Find where the given text appears and provide that cell's center as [x, y] coordinate. 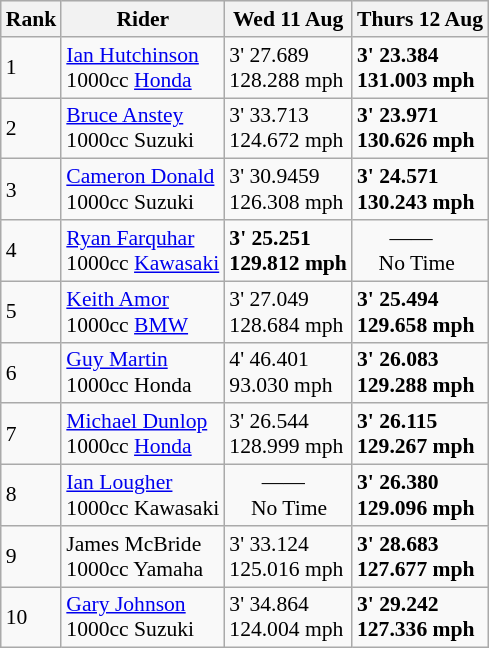
3' 26.083 129.288 mph [420, 372]
Keith Amor 1000cc BMW [142, 312]
Thurs 12 Aug [420, 19]
3' 26.544 128.999 mph [288, 434]
3' 26.115 129.267 mph [420, 434]
3 [32, 190]
3' 26.380 129.096 mph [420, 496]
3' 34.864 124.004 mph [288, 618]
Gary Johnson 1000cc Suzuki [142, 618]
3' 25.494 129.658 mph [420, 312]
Ian Hutchinson 1000cc Honda [142, 68]
4 [32, 250]
James McBride 1000cc Yamaha [142, 556]
8 [32, 496]
Cameron Donald 1000cc Suzuki [142, 190]
3' 33.124 125.016 mph [288, 556]
3' 24.571 130.243 mph [420, 190]
1 [32, 68]
Ryan Farquhar 1000cc Kawasaki [142, 250]
3' 27.689 128.288 mph [288, 68]
3' 30.9459 126.308 mph [288, 190]
3' 25.251 129.812 mph [288, 250]
6 [32, 372]
Bruce Anstey 1000cc Suzuki [142, 128]
5 [32, 312]
10 [32, 618]
Guy Martin 1000cc Honda [142, 372]
3' 29.242 127.336 mph [420, 618]
Ian Lougher 1000cc Kawasaki [142, 496]
Wed 11 Aug [288, 19]
3' 28.683 127.677 mph [420, 556]
Michael Dunlop 1000cc Honda [142, 434]
3' 23.384 131.003 mph [420, 68]
Rank [32, 19]
3' 23.971 130.626 mph [420, 128]
Rider [142, 19]
2 [32, 128]
4' 46.401 93.030 mph [288, 372]
3' 27.049 128.684 mph [288, 312]
7 [32, 434]
9 [32, 556]
3' 33.713 124.672 mph [288, 128]
